Pinpoint the cell where the given text exists, returning its (x, y) midpoint coordinate. 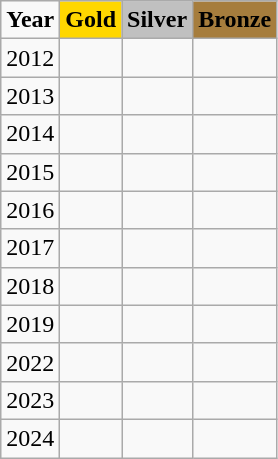
2013 (30, 96)
2023 (30, 400)
2012 (30, 58)
2016 (30, 210)
2019 (30, 324)
2018 (30, 286)
2015 (30, 172)
2014 (30, 134)
Silver (158, 20)
Bronze (235, 20)
2017 (30, 248)
2024 (30, 438)
Year (30, 20)
Gold (91, 20)
2022 (30, 362)
